Return [x, y] of the center of cell containing provided text 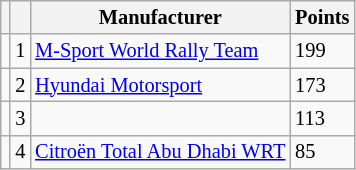
173 [322, 85]
3 [20, 118]
199 [322, 51]
M-Sport World Rally Team [160, 51]
113 [322, 118]
85 [322, 152]
Citroën Total Abu Dhabi WRT [160, 152]
4 [20, 152]
Hyundai Motorsport [160, 85]
1 [20, 51]
2 [20, 85]
Points [322, 17]
Manufacturer [160, 17]
